Pinpoint the cell where the given text exists, returning its (x, y) midpoint coordinate. 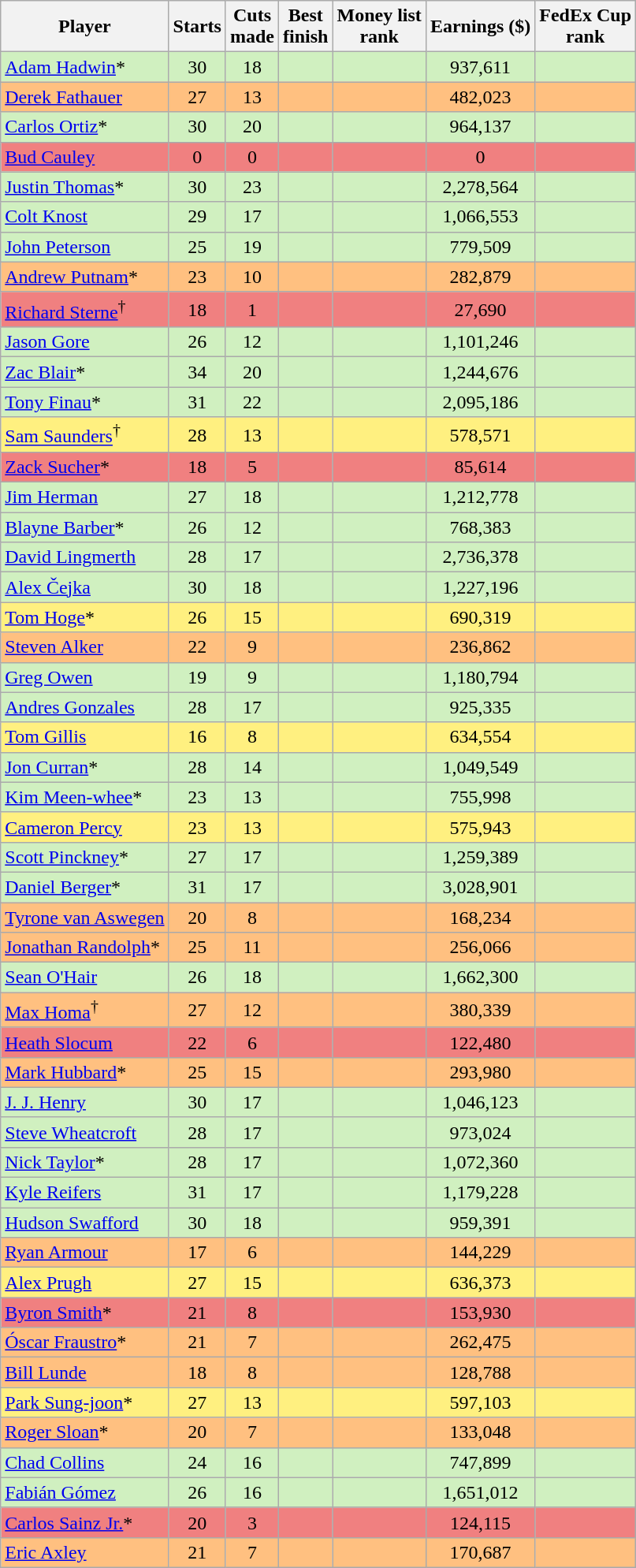
925,335 (480, 707)
Mark Hubbard* (85, 1072)
Blayne Barber* (85, 527)
Óscar Fraustro* (85, 1343)
Tyrone van Aswegen (85, 918)
1,244,676 (480, 372)
Andrew Putnam* (85, 277)
Colt Knost (85, 217)
Park Sung-joon* (85, 1402)
144,229 (480, 1253)
Zack Sucher* (85, 467)
Fabián Gómez (85, 1492)
1,212,778 (480, 497)
Cutsmade (252, 27)
1,046,123 (480, 1102)
124,115 (480, 1522)
Eric Axley (85, 1552)
Kyle Reifers (85, 1193)
964,137 (480, 127)
779,509 (480, 247)
5 (252, 467)
FedEx Cuprank (586, 27)
Starts (197, 27)
24 (197, 1462)
3 (252, 1522)
11 (252, 948)
768,383 (480, 527)
636,373 (480, 1283)
Derek Fathauer (85, 97)
1,227,196 (480, 587)
1,101,246 (480, 342)
Earnings ($) (480, 27)
Ryan Armour (85, 1253)
J. J. Henry (85, 1102)
Roger Sloan* (85, 1432)
168,234 (480, 918)
3,028,901 (480, 887)
Heath Slocum (85, 1042)
122,480 (480, 1042)
Steven Alker (85, 647)
Justin Thomas* (85, 187)
Scott Pinckney* (85, 857)
Adam Hadwin* (85, 67)
Andres Gonzales (85, 707)
2,095,186 (480, 402)
14 (252, 767)
29 (197, 217)
Tom Hoge* (85, 617)
John Peterson (85, 247)
Byron Smith* (85, 1313)
1,049,549 (480, 767)
380,339 (480, 1011)
Jonathan Randolph* (85, 948)
1,259,389 (480, 857)
Zac Blair* (85, 372)
293,980 (480, 1072)
Daniel Berger* (85, 887)
Sam Saunders† (85, 435)
10 (252, 277)
Nick Taylor* (85, 1163)
Player (85, 27)
Carlos Ortiz* (85, 127)
236,862 (480, 647)
27,690 (480, 309)
2,736,378 (480, 557)
Jason Gore (85, 342)
575,943 (480, 827)
690,319 (480, 617)
Bud Cauley (85, 157)
597,103 (480, 1402)
Jim Herman (85, 497)
1,180,794 (480, 677)
128,788 (480, 1372)
133,048 (480, 1432)
Bestfinish (306, 27)
Chad Collins (85, 1462)
170,687 (480, 1552)
Max Homa† (85, 1011)
959,391 (480, 1223)
Carlos Sainz Jr.* (85, 1522)
Bill Lunde (85, 1372)
Greg Owen (85, 677)
1,072,360 (480, 1163)
85,614 (480, 467)
Hudson Swafford (85, 1223)
David Lingmerth (85, 557)
256,066 (480, 948)
Jon Curran* (85, 767)
1 (252, 309)
Alex Čejka (85, 587)
578,571 (480, 435)
Cameron Percy (85, 827)
1,066,553 (480, 217)
634,554 (480, 737)
755,998 (480, 797)
1,651,012 (480, 1492)
2,278,564 (480, 187)
1,662,300 (480, 978)
Steve Wheatcroft (85, 1132)
Money listrank (379, 27)
Kim Meen-whee* (85, 797)
Tom Gillis (85, 737)
Sean O'Hair (85, 978)
937,611 (480, 67)
Alex Prugh (85, 1283)
482,023 (480, 97)
747,899 (480, 1462)
Richard Sterne† (85, 309)
1,179,228 (480, 1193)
282,879 (480, 277)
973,024 (480, 1132)
Tony Finau* (85, 402)
34 (197, 372)
153,930 (480, 1313)
262,475 (480, 1343)
